Output the (x, y) coordinate of the center of the cell containing the given text.  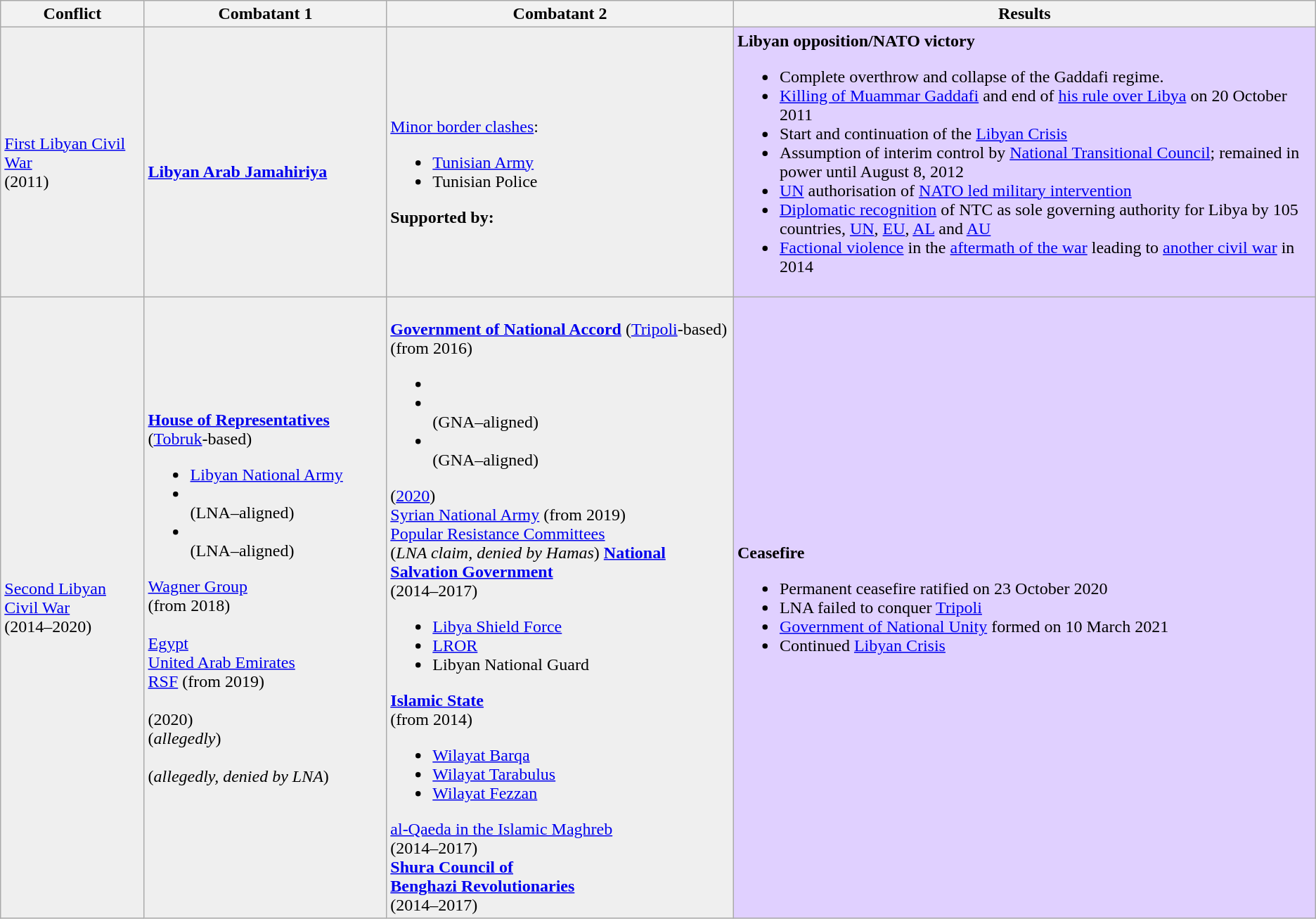
First Libyan Civil War(2011) (72, 162)
Second Libyan Civil War(2014–2020) (72, 608)
Libyan Arab Jamahiriya (266, 162)
Combatant 1 (266, 14)
Conflict (72, 14)
Results (1024, 14)
Minor border clashes: Tunisian ArmyTunisian PoliceSupported by: (560, 162)
Combatant 2 (560, 14)
